Return [X, Y] of the center of cell containing provided text 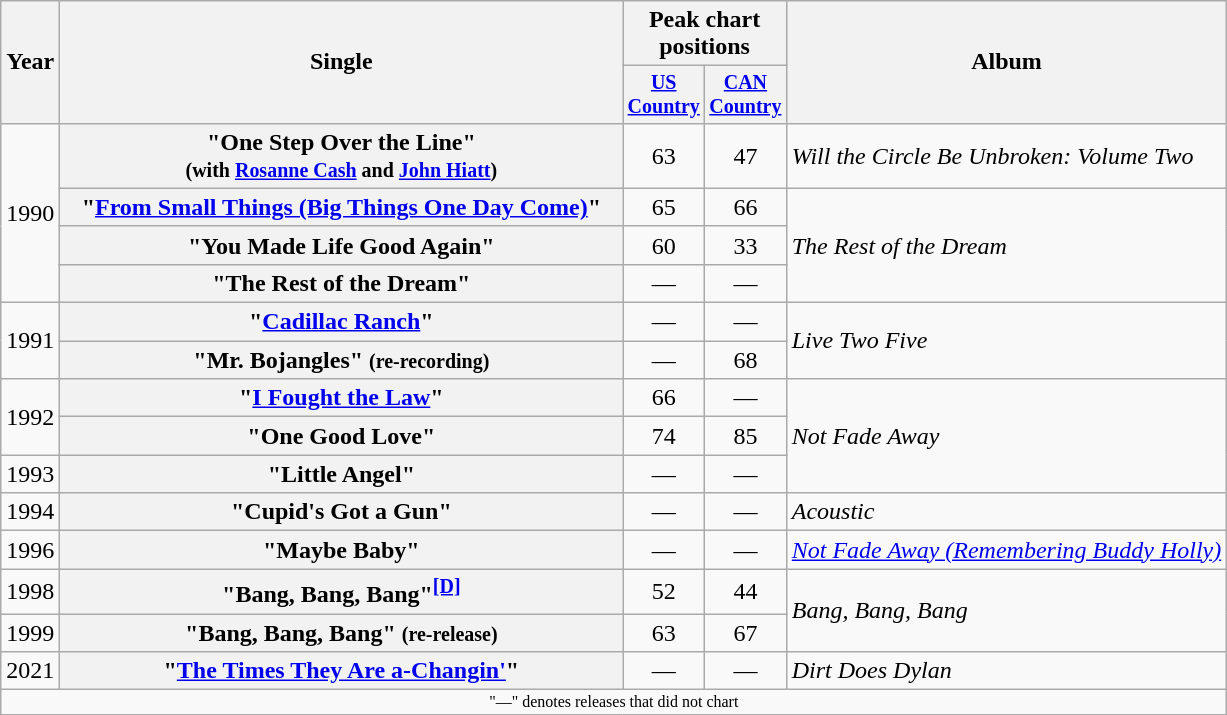
Not Fade Away (Remembering Buddy Holly) [1006, 550]
Peak chartpositions [704, 34]
1999 [30, 633]
"Bang, Bang, Bang" (re-release) [342, 633]
67 [746, 633]
"Cupid's Got a Gun" [342, 512]
Bang, Bang, Bang [1006, 610]
1994 [30, 512]
Not Fade Away [1006, 436]
1992 [30, 417]
Year [30, 62]
1990 [30, 212]
52 [664, 592]
"Mr. Bojangles" (re-recording) [342, 360]
US Country [664, 94]
60 [664, 245]
Acoustic [1006, 512]
"You Made Life Good Again" [342, 245]
Dirt Does Dylan [1006, 671]
1991 [30, 341]
"One Step Over the Line"(with Rosanne Cash and John Hiatt) [342, 156]
1996 [30, 550]
"Bang, Bang, Bang"[D] [342, 592]
65 [664, 207]
"Little Angel" [342, 474]
"Cadillac Ranch" [342, 322]
"The Rest of the Dream" [342, 283]
33 [746, 245]
"One Good Love" [342, 436]
CAN Country [746, 94]
85 [746, 436]
"—" denotes releases that did not chart [614, 702]
Single [342, 62]
1998 [30, 592]
47 [746, 156]
"The Times They Are a-Changin'" [342, 671]
"I Fought the Law" [342, 398]
1993 [30, 474]
74 [664, 436]
Will the Circle Be Unbroken: Volume Two [1006, 156]
"From Small Things (Big Things One Day Come)" [342, 207]
"Maybe Baby" [342, 550]
68 [746, 360]
Live Two Five [1006, 341]
Album [1006, 62]
44 [746, 592]
The Rest of the Dream [1006, 245]
2021 [30, 671]
